Find where the given text appears and provide that cell's center as [x, y] coordinate. 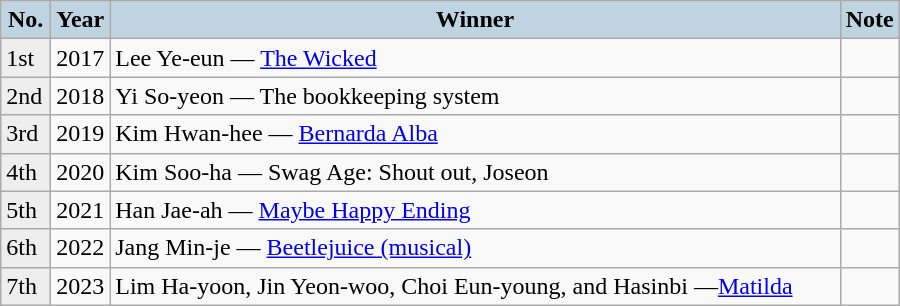
6th [26, 248]
Year [80, 20]
3rd [26, 134]
Jang Min-je — Beetlejuice (musical) [475, 248]
Lim Ha-yoon, Jin Yeon-woo, Choi Eun-young, and Hasinbi —Matilda [475, 286]
2021 [80, 210]
2023 [80, 286]
Kim Hwan-hee — Bernarda Alba [475, 134]
2nd [26, 96]
2017 [80, 58]
1st [26, 58]
7th [26, 286]
2022 [80, 248]
Kim Soo-ha — Swag Age: Shout out, Joseon [475, 172]
Han Jae-ah — Maybe Happy Ending [475, 210]
Winner [475, 20]
2019 [80, 134]
5th [26, 210]
2018 [80, 96]
4th [26, 172]
Lee Ye-eun — The Wicked [475, 58]
Note [870, 20]
No. [26, 20]
Yi So-yeon — The bookkeeping system [475, 96]
2020 [80, 172]
